Search for the cell housing the specified text and yield its [X, Y] center coordinate. 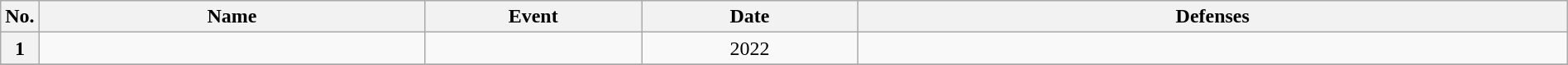
Date [750, 17]
1 [20, 48]
2022 [750, 48]
Defenses [1212, 17]
Name [232, 17]
No. [20, 17]
Event [533, 17]
